Find where the given text appears and provide that cell's center as [x, y] coordinate. 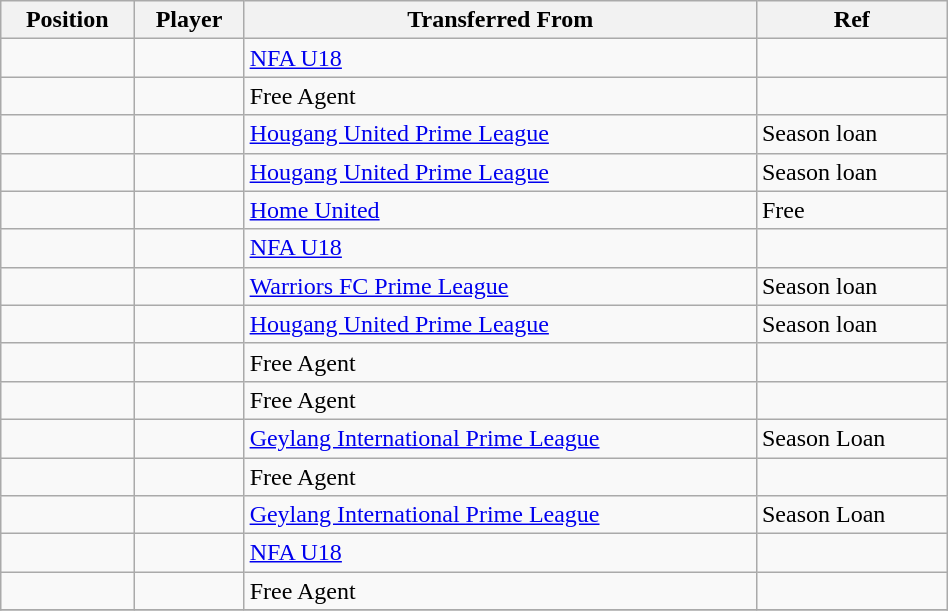
Warriors FC Prime League [500, 286]
Player [189, 20]
Ref [852, 20]
Home United [500, 210]
Position [68, 20]
Free [852, 210]
Transferred From [500, 20]
